Search for the cell housing the specified text and yield its [X, Y] center coordinate. 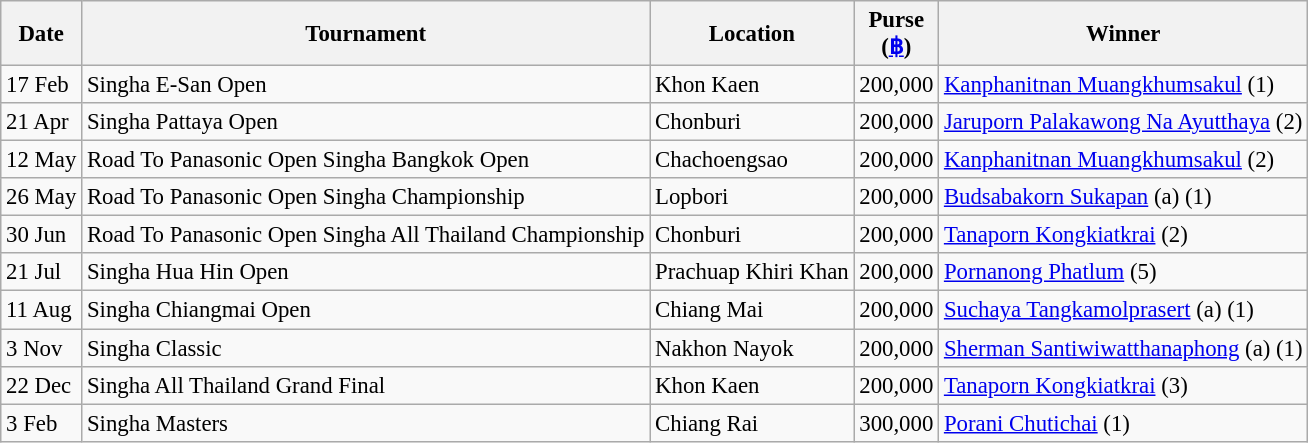
3 Feb [42, 423]
Prachuap Khiri Khan [752, 273]
Singha Hua Hin Open [366, 273]
Kanphanitnan Muangkhumsakul (1) [1124, 85]
Singha Chiangmai Open [366, 310]
Jaruporn Palakawong Na Ayutthaya (2) [1124, 122]
Lopbori [752, 197]
30 Jun [42, 235]
Road To Panasonic Open Singha Bangkok Open [366, 160]
12 May [42, 160]
21 Apr [42, 122]
Budsabakorn Sukapan (a) (1) [1124, 197]
Road To Panasonic Open Singha Championship [366, 197]
Singha Pattaya Open [366, 122]
Sherman Santiwiwatthanaphong (a) (1) [1124, 348]
Purse(฿) [896, 34]
Location [752, 34]
Winner [1124, 34]
Singha Classic [366, 348]
Nakhon Nayok [752, 348]
Singha Masters [366, 423]
Road To Panasonic Open Singha All Thailand Championship [366, 235]
3 Nov [42, 348]
Chachoengsao [752, 160]
Pornanong Phatlum (5) [1124, 273]
Tournament [366, 34]
Date [42, 34]
Suchaya Tangkamolprasert (a) (1) [1124, 310]
17 Feb [42, 85]
11 Aug [42, 310]
26 May [42, 197]
Porani Chutichai (1) [1124, 423]
Kanphanitnan Muangkhumsakul (2) [1124, 160]
Chiang Rai [752, 423]
Singha E-San Open [366, 85]
Chiang Mai [752, 310]
300,000 [896, 423]
21 Jul [42, 273]
Singha All Thailand Grand Final [366, 385]
Tanaporn Kongkiatkrai (2) [1124, 235]
Tanaporn Kongkiatkrai (3) [1124, 385]
22 Dec [42, 385]
